Find where the given text appears and provide that cell's center as [x, y] coordinate. 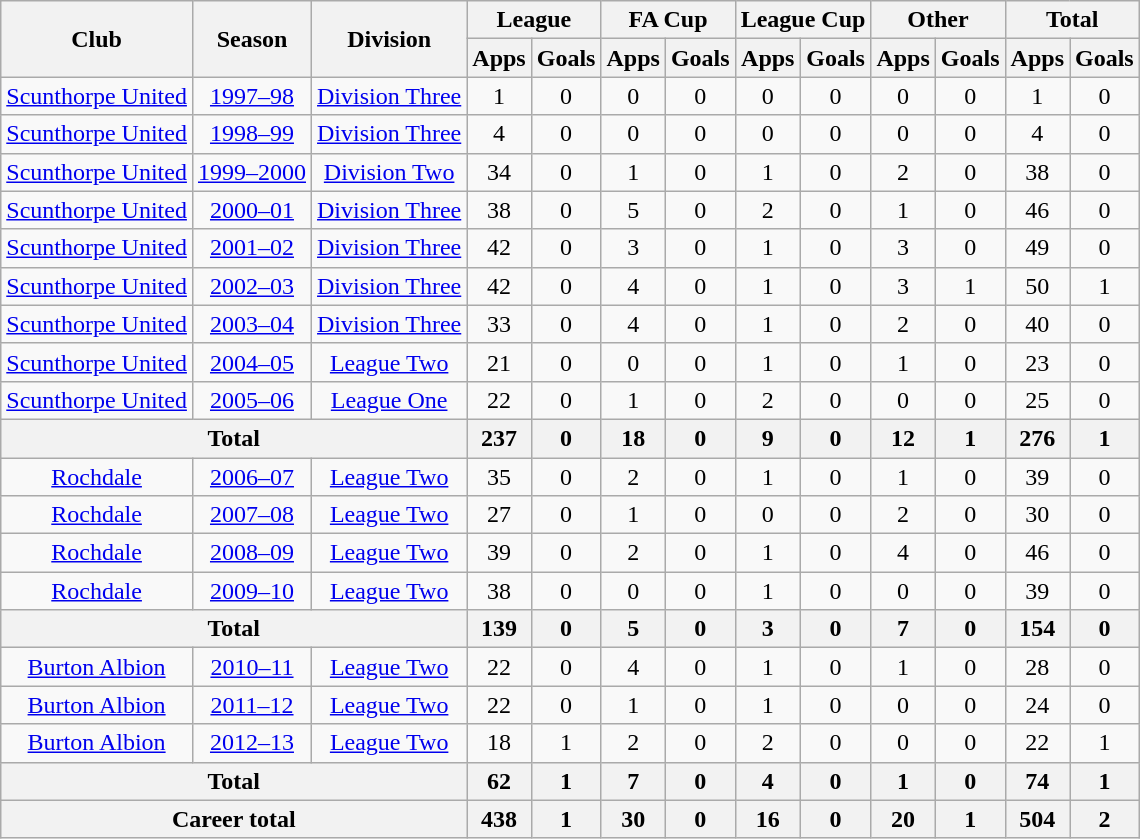
2007–08 [252, 515]
139 [499, 629]
33 [499, 324]
237 [499, 438]
2012–13 [252, 743]
62 [499, 781]
2009–10 [252, 591]
Career total [234, 819]
23 [1037, 362]
League Cup [803, 20]
50 [1037, 286]
21 [499, 362]
League One [390, 400]
1997–98 [252, 96]
25 [1037, 400]
2003–04 [252, 324]
2011–12 [252, 705]
Division [390, 39]
2000–01 [252, 210]
49 [1037, 248]
40 [1037, 324]
154 [1037, 629]
2004–05 [252, 362]
27 [499, 515]
2002–03 [252, 286]
2005–06 [252, 400]
FA Cup [668, 20]
20 [903, 819]
16 [768, 819]
Season [252, 39]
Club [97, 39]
24 [1037, 705]
2006–07 [252, 477]
276 [1037, 438]
League [534, 20]
2001–02 [252, 248]
35 [499, 477]
438 [499, 819]
1999–2000 [252, 172]
28 [1037, 667]
2010–11 [252, 667]
504 [1037, 819]
12 [903, 438]
9 [768, 438]
74 [1037, 781]
2008–09 [252, 553]
Division Two [390, 172]
1998–99 [252, 134]
34 [499, 172]
Other [938, 20]
